Return (x, y) of the center of cell containing provided text 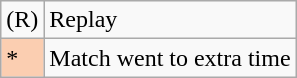
* (22, 58)
Replay (170, 20)
(R) (22, 20)
Match went to extra time (170, 58)
